Scan for the cell matching the given text and deliver its (X, Y) coordinate at center. 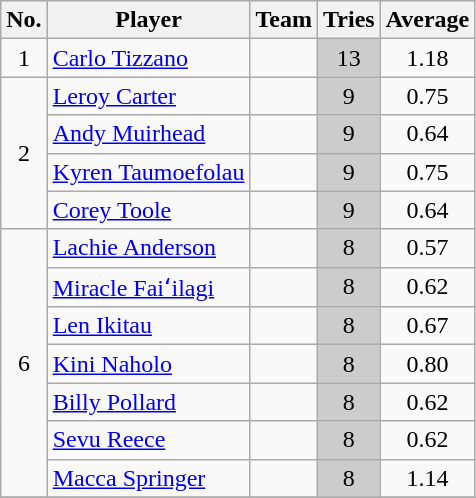
Leroy Carter (148, 96)
1.14 (428, 478)
2 (24, 153)
0.80 (428, 364)
0.67 (428, 326)
1 (24, 58)
Sevu Reece (148, 440)
0.57 (428, 248)
Player (148, 20)
Billy Pollard (148, 402)
Average (428, 20)
No. (24, 20)
13 (350, 58)
Tries (350, 20)
Macca Springer (148, 478)
Miracle Faiʻilagi (148, 287)
Team (284, 20)
Kyren Taumoefolau (148, 172)
Carlo Tizzano (148, 58)
Len Ikitau (148, 326)
Andy Muirhead (148, 134)
Kini Naholo (148, 364)
Corey Toole (148, 210)
Lachie Anderson (148, 248)
1.18 (428, 58)
6 (24, 363)
